Output the [x, y] coordinate of the center of the cell containing the given text.  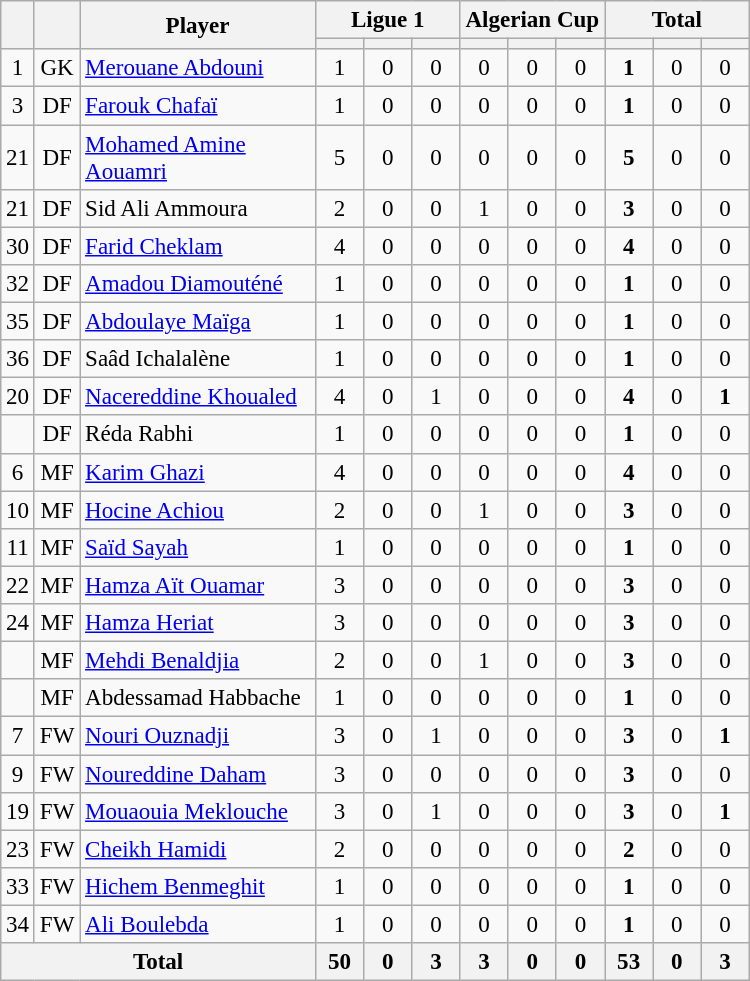
Saâd Ichalalène [198, 359]
Hocine Achiou [198, 510]
GK [56, 68]
Hamza Heriat [198, 623]
19 [18, 812]
Player [198, 25]
53 [629, 962]
Ali Boulebda [198, 925]
Farouk Chafaï [198, 106]
Hamza Aït Ouamar [198, 585]
30 [18, 246]
Mouaouia Meklouche [198, 812]
35 [18, 322]
Abdessamad Habbache [198, 698]
Karim Ghazi [198, 472]
11 [18, 548]
50 [339, 962]
Abdoulaye Maïga [198, 322]
10 [18, 510]
Noureddine Daham [198, 774]
23 [18, 849]
Cheikh Hamidi [198, 849]
6 [18, 472]
Réda Rabhi [198, 435]
36 [18, 359]
24 [18, 623]
33 [18, 887]
Amadou Diamouténé [198, 284]
Nouri Ouznadji [198, 736]
32 [18, 284]
Merouane Abdouni [198, 68]
Farid Cheklam [198, 246]
Saïd Sayah [198, 548]
22 [18, 585]
Algerian Cup [532, 20]
Mehdi Benaldjia [198, 661]
7 [18, 736]
Hichem Benmeghit [198, 887]
Ligue 1 [388, 20]
Nacereddine Khoualed [198, 397]
34 [18, 925]
Sid Ali Ammoura [198, 209]
Mohamed Amine Aouamri [198, 158]
9 [18, 774]
20 [18, 397]
